Pinpoint the cell where the given text exists, returning its [X, Y] midpoint coordinate. 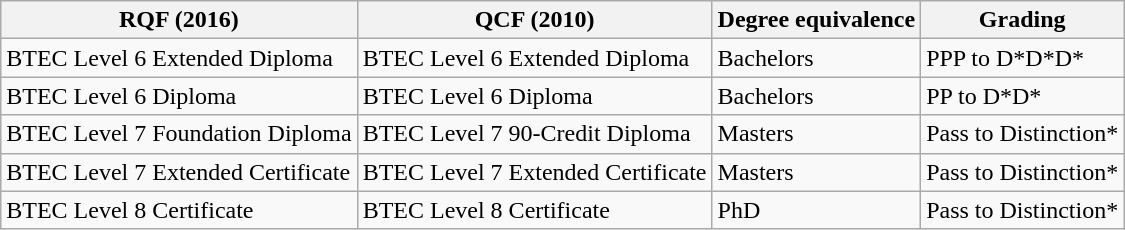
BTEC Level 7 90-Credit Diploma [534, 134]
PPP to D*D*D* [1022, 58]
PP to D*D* [1022, 96]
QCF (2010) [534, 20]
PhD [816, 210]
RQF (2016) [179, 20]
BTEC Level 7 Foundation Diploma [179, 134]
Grading [1022, 20]
Degree equivalence [816, 20]
